Detect which cell encompasses the target text, then output its (X, Y) center coordinate. 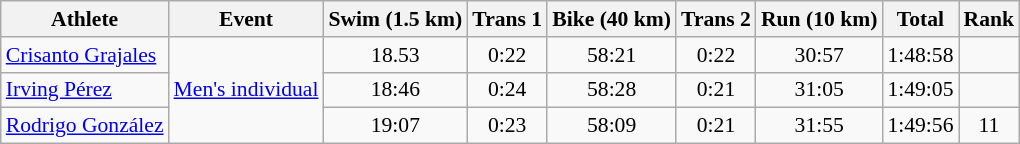
19:07 (395, 126)
Swim (1.5 km) (395, 19)
58:09 (612, 126)
18.53 (395, 55)
31:05 (819, 90)
11 (990, 126)
Athlete (85, 19)
0:24 (507, 90)
1:48:58 (920, 55)
Irving Pérez (85, 90)
Run (10 km) (819, 19)
0:23 (507, 126)
Trans 1 (507, 19)
1:49:56 (920, 126)
58:21 (612, 55)
Bike (40 km) (612, 19)
Event (246, 19)
Crisanto Grajales (85, 55)
Rodrigo González (85, 126)
Trans 2 (716, 19)
30:57 (819, 55)
31:55 (819, 126)
58:28 (612, 90)
Men's individual (246, 90)
Rank (990, 19)
Total (920, 19)
18:46 (395, 90)
1:49:05 (920, 90)
